Locate the cell with the specified text and output its [x, y] center coordinate. 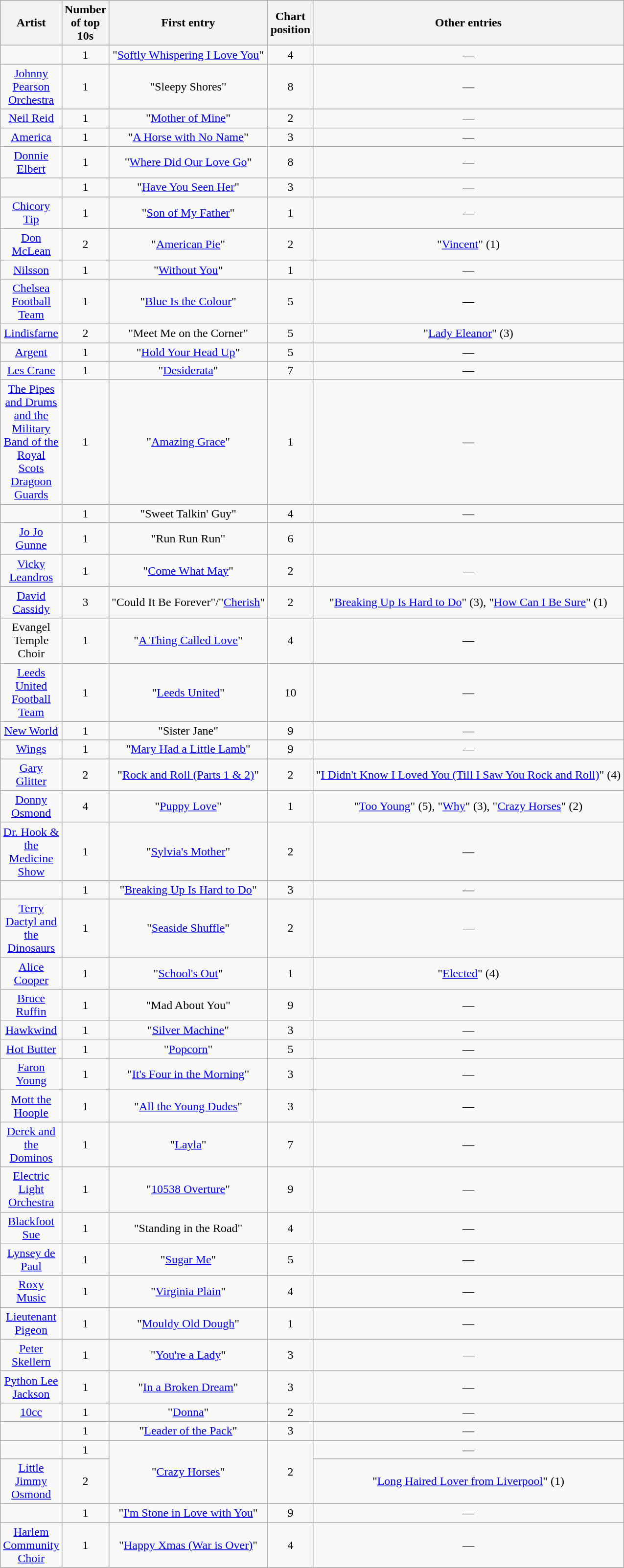
"Layla" [188, 1144]
Lynsey de Paul [31, 1260]
"Sister Jane" [188, 731]
"Crazy Horses" [188, 1472]
Evangel Temple Choir [31, 641]
"Standing in the Road" [188, 1228]
"A Horse with No Name" [188, 137]
Neil Reid [31, 118]
"Desiderata" [188, 371]
"You're a Lady" [188, 1355]
Jo Jo Gunne [31, 539]
"Hold Your Head Up" [188, 352]
Artist [31, 23]
"Leader of the Pack" [188, 1431]
Les Crane [31, 371]
America [31, 137]
David Cassidy [31, 603]
"Mary Had a Little Lamb" [188, 749]
"Seaside Shuffle" [188, 928]
Other entries [468, 23]
"Virginia Plain" [188, 1291]
Chicory Tip [31, 212]
"Mad About You" [188, 1006]
"Run Run Run" [188, 539]
Faron Young [31, 1074]
The Pipes and Drums and the Military Band of the Royal Scots Dragoon Guards [31, 442]
Roxy Music [31, 1291]
Argent [31, 352]
"Breaking Up Is Hard to Do" [188, 890]
"Could It Be Forever"/"Cherish" [188, 603]
Hot Butter [31, 1049]
"Leeds United" [188, 693]
"Breaking Up Is Hard to Do" (3), "How Can I Be Sure" (1) [468, 603]
Bruce Ruffin [31, 1006]
"A Thing Called Love" [188, 641]
"Meet Me on the Corner" [188, 333]
Mott the Hoople [31, 1106]
"Blue Is the Colour" [188, 301]
"Without You" [188, 269]
Leeds United Football Team [31, 693]
Chart position [291, 23]
"Come What May" [188, 570]
"Mother of Mine" [188, 118]
Peter Skellern [31, 1355]
Lindisfarne [31, 333]
Terry Dactyl and the Dinosaurs [31, 928]
"Popcorn" [188, 1049]
"Sylvia's Mother" [188, 851]
"Son of My Father" [188, 212]
"American Pie" [188, 245]
First entry [188, 23]
New World [31, 731]
Wings [31, 749]
Don McLean [31, 245]
"I Didn't Know I Loved You (Till I Saw You Rock and Roll)" (4) [468, 775]
"Sweet Talkin' Guy" [188, 514]
10cc [31, 1412]
"10538 Overture" [188, 1189]
Chelsea Football Team [31, 301]
"Silver Machine" [188, 1030]
"Long Haired Lover from Liverpool" (1) [468, 1481]
"Mouldy Old Dough" [188, 1323]
"Happy Xmas (War is Over)" [188, 1545]
Nilsson [31, 269]
Lieutenant Pigeon [31, 1323]
Derek and the Dominos [31, 1144]
"Donna" [188, 1412]
"School's Out" [188, 973]
Python Lee Jackson [31, 1387]
Dr. Hook & the Medicine Show [31, 851]
"Rock and Roll (Parts 1 & 2)" [188, 775]
Donnie Elbert [31, 162]
Hawkwind [31, 1030]
"Vincent" (1) [468, 245]
"Softly Whispering I Love You" [188, 55]
"In a Broken Dream" [188, 1387]
Vicky Leandros [31, 570]
6 [291, 539]
Donny Osmond [31, 806]
"Too Young" (5), "Why" (3), "Crazy Horses" (2) [468, 806]
Gary Glitter [31, 775]
Harlem Community Choir [31, 1545]
"Amazing Grace" [188, 442]
Electric Light Orchestra [31, 1189]
Alice Cooper [31, 973]
Blackfoot Sue [31, 1228]
Number of top 10s [85, 23]
"Lady Eleanor" (3) [468, 333]
"Sugar Me" [188, 1260]
"Sleepy Shores" [188, 87]
10 [291, 693]
"It's Four in the Morning" [188, 1074]
Johnny Pearson Orchestra [31, 87]
"Elected" (4) [468, 973]
"Have You Seen Her" [188, 187]
Little Jimmy Osmond [31, 1481]
"All the Young Dudes" [188, 1106]
"Puppy Love" [188, 806]
"I'm Stone in Love with You" [188, 1513]
"Where Did Our Love Go" [188, 162]
